Determine the [X, Y] coordinate at the center of the cell enclosing the given text.  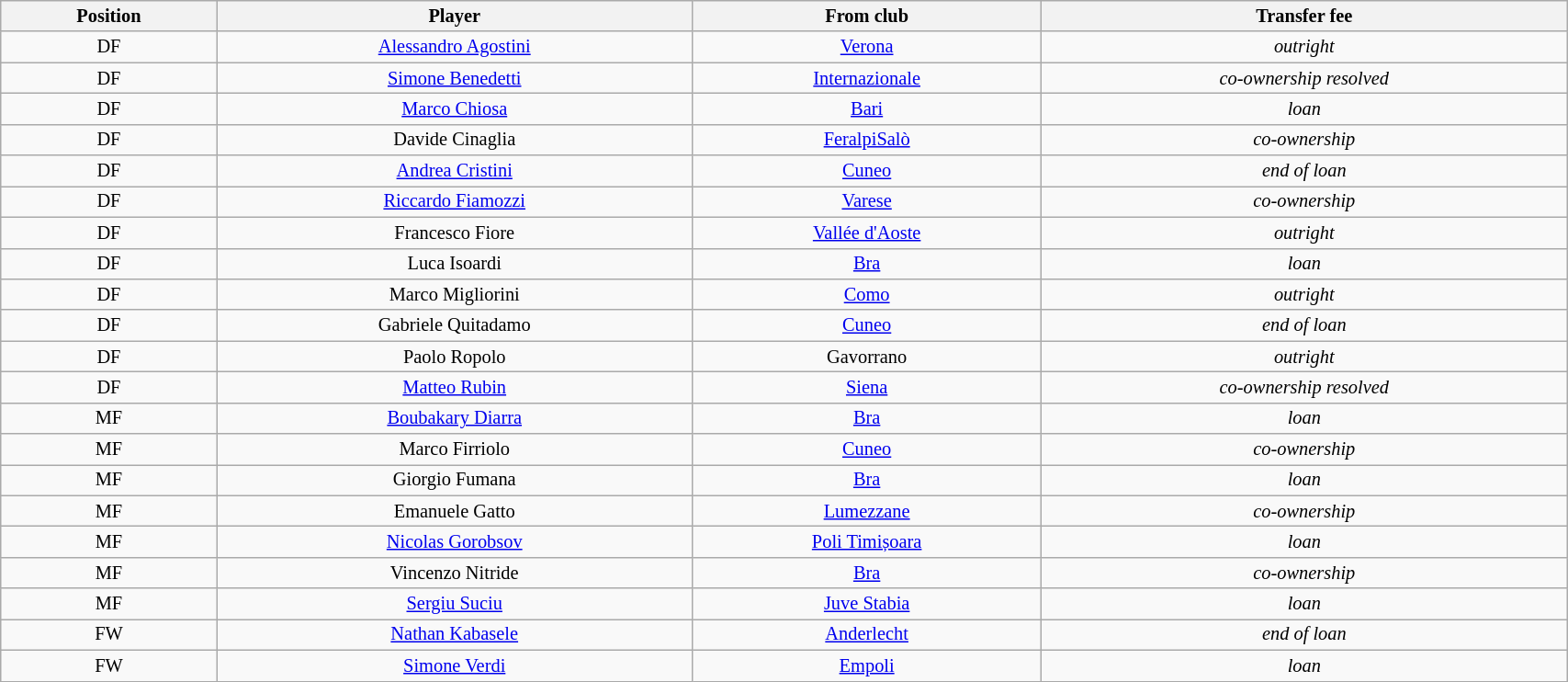
Luca Isoardi [454, 264]
Vincenzo Nitride [454, 573]
Siena [867, 387]
Simone Verdi [454, 665]
Marco Firriolo [454, 449]
Marco Chiosa [454, 108]
Boubakary Diarra [454, 418]
Alessandro Agostini [454, 47]
Simone Benedetti [454, 78]
Gavorrano [867, 357]
Riccardo Fiamozzi [454, 201]
Anderlecht [867, 634]
From club [867, 16]
Poli Timișoara [867, 541]
Francesco Fiore [454, 233]
Internazionale [867, 78]
Verona [867, 47]
Bari [867, 108]
Giorgio Fumana [454, 480]
Como [867, 294]
FeralpiSalò [867, 140]
Nicolas Gorobsov [454, 541]
Vallée d'Aoste [867, 233]
Empoli [867, 665]
Transfer fee [1304, 16]
Sergiu Suciu [454, 604]
Paolo Ropolo [454, 357]
Player [454, 16]
Lumezzane [867, 511]
Matteo Rubin [454, 387]
Nathan Kabasele [454, 634]
Varese [867, 201]
Davide Cinaglia [454, 140]
Marco Migliorini [454, 294]
Position [108, 16]
Juve Stabia [867, 604]
Gabriele Quitadamo [454, 325]
Emanuele Gatto [454, 511]
Andrea Cristini [454, 171]
